Detect which cell encompasses the target text, then output its [x, y] center coordinate. 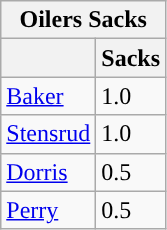
Perry [48, 210]
Sacks [131, 58]
Stensrud [48, 134]
Dorris [48, 172]
Baker [48, 96]
Oilers Sacks [84, 20]
